Scan for the cell matching the given text and deliver its (X, Y) coordinate at center. 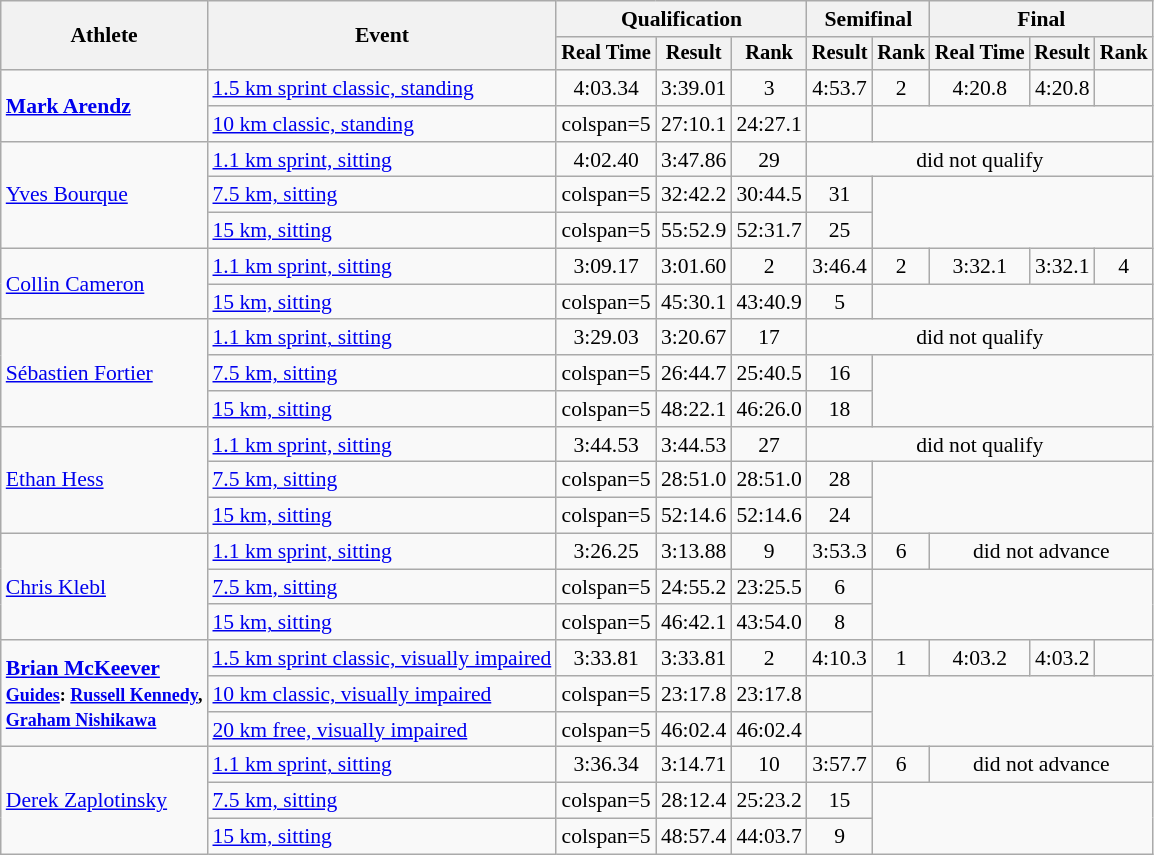
Mark Arendz (104, 106)
25 (840, 231)
4:03.34 (606, 88)
Event (382, 36)
3:26.25 (606, 552)
27 (768, 445)
Collin Cameron (104, 284)
28 (840, 480)
3:47.86 (694, 160)
10 km classic, visually impaired (382, 694)
52:31.7 (768, 231)
28:12.4 (694, 801)
3:39.01 (694, 88)
3:29.03 (606, 338)
1 (901, 658)
24 (840, 516)
8 (840, 623)
Derek Zaplotinsky (104, 800)
15 (840, 801)
16 (840, 373)
4 (1124, 267)
24:55.2 (694, 587)
Chris Klebl (104, 588)
Final (1042, 19)
23:25.5 (768, 587)
1.5 km sprint classic, standing (382, 88)
27:10.1 (694, 124)
45:30.1 (694, 302)
Ethan Hess (104, 480)
5 (840, 302)
4:53.7 (840, 88)
10 (768, 765)
1.5 km sprint classic, visually impaired (382, 658)
20 km free, visually impaired (382, 730)
3:46.4 (840, 267)
4:02.40 (606, 160)
4:10.3 (840, 658)
24:27.1 (768, 124)
25:23.2 (768, 801)
44:03.7 (768, 837)
17 (768, 338)
3:01.60 (694, 267)
31 (840, 195)
3:36.34 (606, 765)
3:20.67 (694, 338)
10 km classic, standing (382, 124)
43:40.9 (768, 302)
3:13.88 (694, 552)
Brian McKeeverGuides: Russell Kennedy,Graham Nishikawa (104, 694)
29 (768, 160)
Sébastien Fortier (104, 374)
3:57.7 (840, 765)
26:44.7 (694, 373)
43:54.0 (768, 623)
25:40.5 (768, 373)
18 (840, 409)
Semifinal (868, 19)
3:53.3 (840, 552)
3:14.71 (694, 765)
46:26.0 (768, 409)
30:44.5 (768, 195)
Yves Bourque (104, 196)
3 (768, 88)
32:42.2 (694, 195)
Athlete (104, 36)
48:22.1 (694, 409)
48:57.4 (694, 837)
Qualification (681, 19)
46:42.1 (694, 623)
3:09.17 (606, 267)
55:52.9 (694, 231)
